Return (x, y) of the center of cell containing provided text 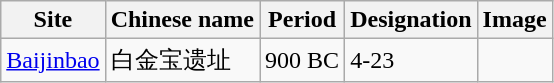
Baijinbao (53, 60)
白金宝遗址 (182, 60)
Chinese name (182, 20)
Period (302, 20)
900 BC (302, 60)
4-23 (411, 60)
Site (53, 20)
Designation (411, 20)
Image (514, 20)
